Locate the cell with the specified text and output its [x, y] center coordinate. 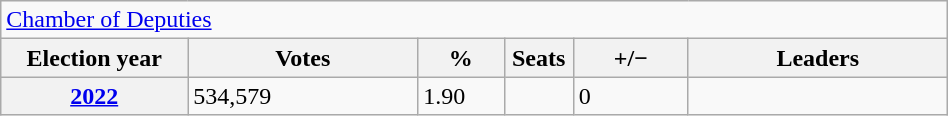
Votes [303, 58]
0 [630, 96]
% [461, 58]
2022 [94, 96]
1.90 [461, 96]
534,579 [303, 96]
Leaders [818, 58]
+/− [630, 58]
Seats [538, 58]
Election year [94, 58]
Chamber of Deputies [474, 20]
